Pinpoint the cell where the given text exists, returning its (x, y) midpoint coordinate. 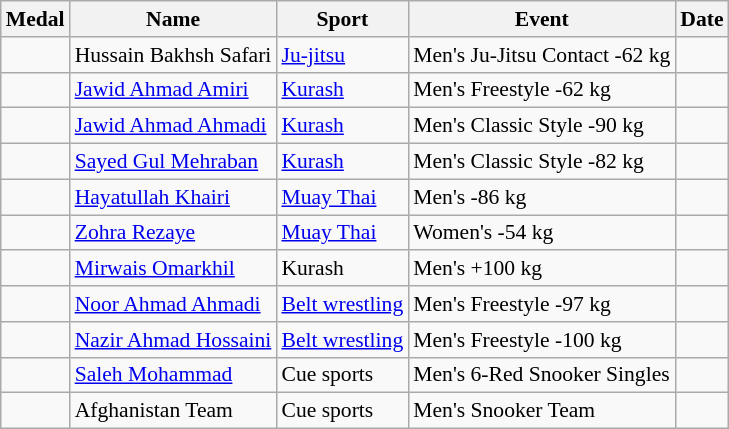
Jawid Ahmad Amiri (174, 90)
Men's Classic Style -82 kg (542, 162)
Men's Freestyle -97 kg (542, 304)
Noor Ahmad Ahmadi (174, 304)
Hussain Bakhsh Safari (174, 55)
Jawid Ahmad Ahmadi (174, 126)
Men's -86 kg (542, 197)
Women's -54 kg (542, 233)
Ju-jitsu (342, 55)
Men's +100 kg (542, 269)
Men's Freestyle -62 kg (542, 90)
Hayatullah Khairi (174, 197)
Nazir Ahmad Hossaini (174, 340)
Event (542, 19)
Date (702, 19)
Zohra Rezaye (174, 233)
Men's Snooker Team (542, 411)
Saleh Mohammad (174, 375)
Name (174, 19)
Men's Ju-Jitsu Contact -62 kg (542, 55)
Men's Classic Style -90 kg (542, 126)
Afghanistan Team (174, 411)
Mirwais Omarkhil (174, 269)
Sport (342, 19)
Medal (36, 19)
Men's 6-Red Snooker Singles (542, 375)
Sayed Gul Mehraban (174, 162)
Men's Freestyle -100 kg (542, 340)
